For the text-containing cell, return its midpoint in (x, y) coordinate format. 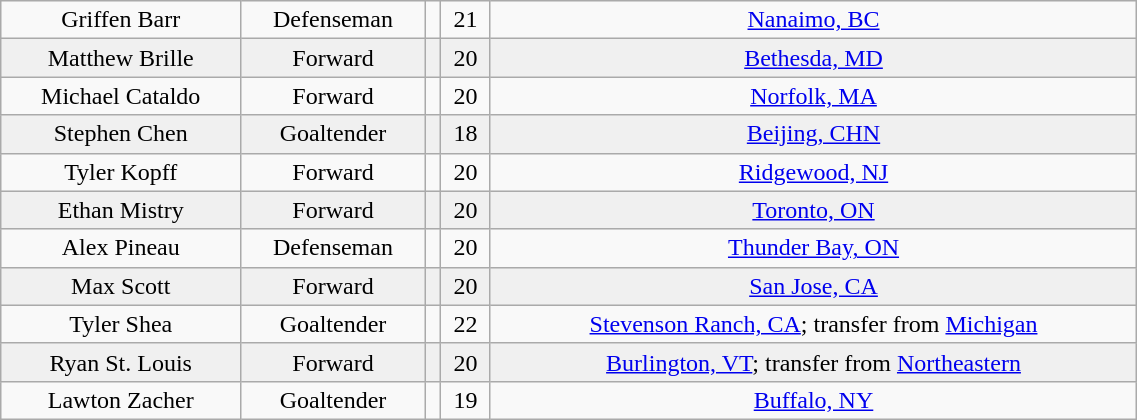
Ryan St. Louis (121, 362)
Burlington, VT; transfer from Northeastern (814, 362)
Toronto, ON (814, 210)
Ethan Mistry (121, 210)
Griffen Barr (121, 20)
San Jose, CA (814, 286)
Tyler Shea (121, 324)
Michael Cataldo (121, 96)
19 (466, 400)
Alex Pineau (121, 248)
Nanaimo, BC (814, 20)
Matthew Brille (121, 58)
Stephen Chen (121, 134)
Stevenson Ranch, CA; transfer from Michigan (814, 324)
Tyler Kopff (121, 172)
Ridgewood, NJ (814, 172)
Thunder Bay, ON (814, 248)
Beijing, CHN (814, 134)
18 (466, 134)
Lawton Zacher (121, 400)
22 (466, 324)
Buffalo, NY (814, 400)
Norfolk, MA (814, 96)
21 (466, 20)
Max Scott (121, 286)
Bethesda, MD (814, 58)
